Search for the cell housing the specified text and yield its [x, y] center coordinate. 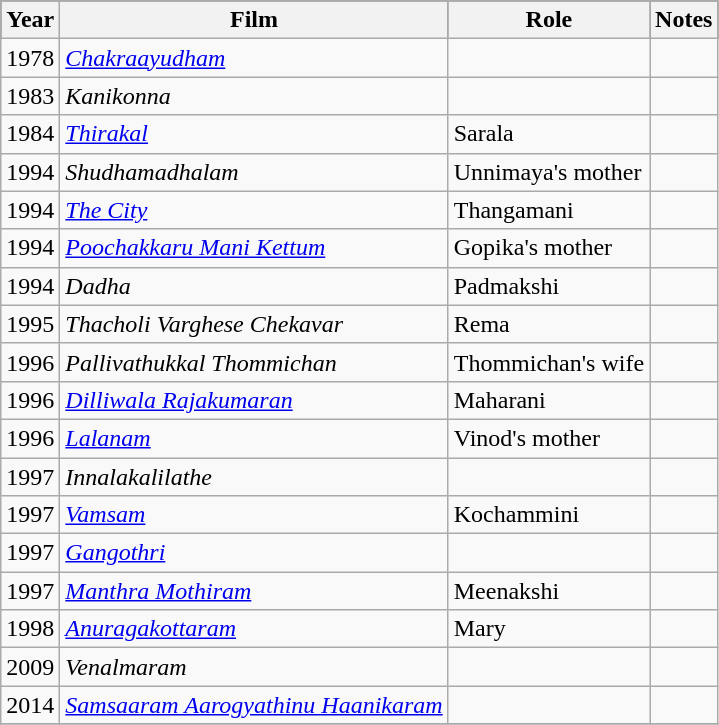
Film [254, 20]
Venalmaram [254, 667]
Innalakalilathe [254, 477]
Vamsam [254, 515]
Anuragakottaram [254, 629]
Year [30, 20]
Role [548, 20]
The City [254, 210]
1998 [30, 629]
Notes [684, 20]
Lalanam [254, 438]
1983 [30, 96]
Maharani [548, 400]
Thacholi Varghese Chekavar [254, 324]
Samsaaram Aarogyathinu Haanikaram [254, 705]
Kochammini [548, 515]
Thommichan's wife [548, 362]
Manthra Mothiram [254, 591]
Shudhamadhalam [254, 172]
Mary [548, 629]
Unnimaya's mother [548, 172]
Pallivathukkal Thommichan [254, 362]
Dadha [254, 286]
1984 [30, 134]
Chakraayudham [254, 58]
Padmakshi [548, 286]
Rema [548, 324]
1978 [30, 58]
2009 [30, 667]
Gangothri [254, 553]
Sarala [548, 134]
Dilliwala Rajakumaran [254, 400]
Vinod's mother [548, 438]
Thangamani [548, 210]
Thirakal [254, 134]
1995 [30, 324]
Meenakshi [548, 591]
Gopika's mother [548, 248]
Kanikonna [254, 96]
2014 [30, 705]
Poochakkaru Mani Kettum [254, 248]
